Provide the [x, y] coordinate of the cell's center where the given text is located.  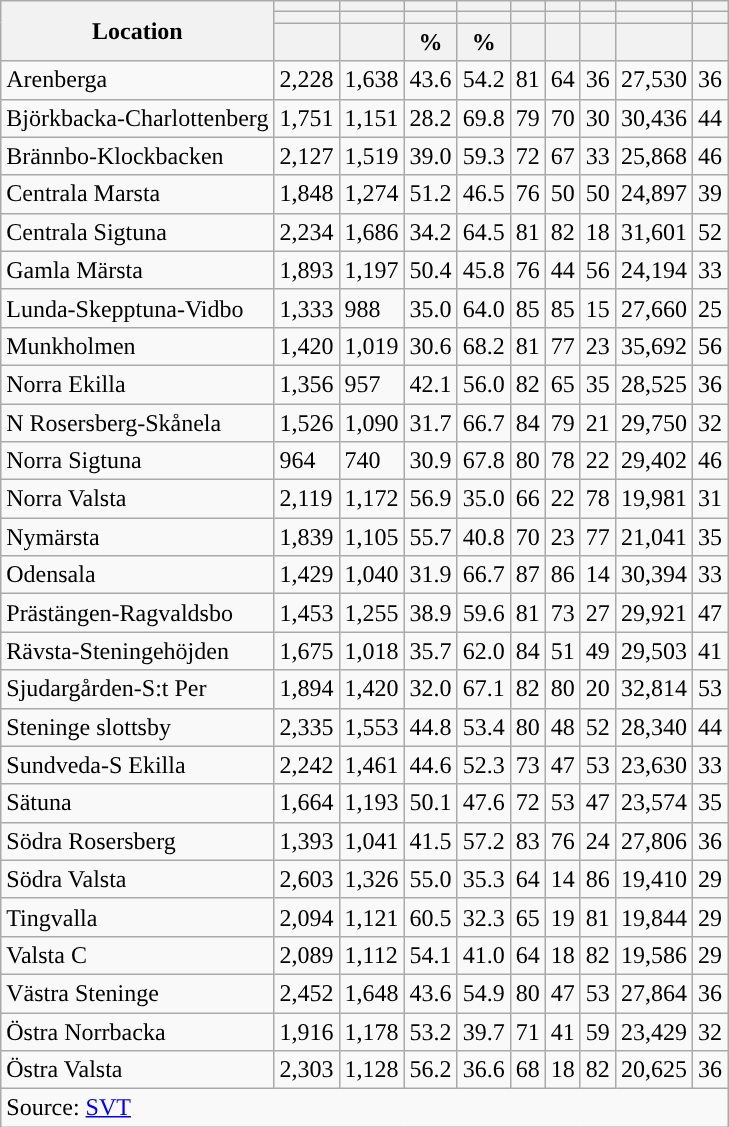
87 [528, 575]
53.2 [430, 1031]
2,603 [306, 879]
52.3 [484, 765]
29,402 [654, 461]
64.0 [484, 308]
Södra Valsta [138, 879]
60.5 [430, 917]
1,461 [372, 765]
2,228 [306, 80]
29,503 [654, 651]
20,625 [654, 1070]
30.9 [430, 461]
59 [598, 1031]
1,751 [306, 118]
1,197 [372, 270]
39 [710, 194]
45.8 [484, 270]
62.0 [484, 651]
44.6 [430, 765]
Norra Sigtuna [138, 461]
Norra Valsta [138, 499]
20 [598, 689]
1,105 [372, 537]
Tingvalla [138, 917]
Source: SVT [364, 1108]
56.0 [484, 384]
1,128 [372, 1070]
31.9 [430, 575]
1,172 [372, 499]
Sundveda-S Ekilla [138, 765]
1,916 [306, 1031]
83 [528, 841]
51.2 [430, 194]
32.0 [430, 689]
39.7 [484, 1031]
Södra Rosersberg [138, 841]
23,630 [654, 765]
67 [562, 156]
1,526 [306, 423]
1,893 [306, 270]
32.3 [484, 917]
56.2 [430, 1070]
Centrala Marsta [138, 194]
2,303 [306, 1070]
1,638 [372, 80]
44.8 [430, 727]
30,436 [654, 118]
1,519 [372, 156]
1,333 [306, 308]
35.7 [430, 651]
Sätuna [138, 803]
31 [710, 499]
49 [598, 651]
1,553 [372, 727]
57.2 [484, 841]
55.0 [430, 879]
Norra Ekilla [138, 384]
24,194 [654, 270]
1,041 [372, 841]
2,452 [306, 993]
27,806 [654, 841]
27,864 [654, 993]
51 [562, 651]
Steninge slottsby [138, 727]
54.2 [484, 80]
50.4 [430, 270]
2,335 [306, 727]
56.9 [430, 499]
28,525 [654, 384]
Location [138, 31]
2,234 [306, 232]
30.6 [430, 346]
24 [598, 841]
Prästängen-Ragvaldsbo [138, 613]
25 [710, 308]
N Rosersberg-Skånela [138, 423]
48 [562, 727]
28.2 [430, 118]
2,094 [306, 917]
19,586 [654, 955]
988 [372, 308]
21,041 [654, 537]
53.4 [484, 727]
41.0 [484, 955]
55.7 [430, 537]
28,340 [654, 727]
1,675 [306, 651]
1,121 [372, 917]
1,019 [372, 346]
Rävsta-Steningehöjden [138, 651]
54.9 [484, 993]
1,274 [372, 194]
1,255 [372, 613]
Gamla Märsta [138, 270]
32,814 [654, 689]
68 [528, 1070]
Valsta C [138, 955]
39.0 [430, 156]
27 [598, 613]
38.9 [430, 613]
23,429 [654, 1031]
59.6 [484, 613]
40.8 [484, 537]
Östra Valsta [138, 1070]
1,326 [372, 879]
1,393 [306, 841]
1,453 [306, 613]
1,112 [372, 955]
Munkholmen [138, 346]
59.3 [484, 156]
19,844 [654, 917]
Lunda-Skepptuna-Vidbo [138, 308]
54.1 [430, 955]
30,394 [654, 575]
34.2 [430, 232]
24,897 [654, 194]
1,040 [372, 575]
15 [598, 308]
50.1 [430, 803]
Björkbacka-Charlottenberg [138, 118]
1,686 [372, 232]
2,089 [306, 955]
2,127 [306, 156]
1,018 [372, 651]
68.2 [484, 346]
1,090 [372, 423]
71 [528, 1031]
Odensala [138, 575]
740 [372, 461]
1,839 [306, 537]
25,868 [654, 156]
Centrala Sigtuna [138, 232]
1,356 [306, 384]
Sjudargården-S:t Per [138, 689]
Arenberga [138, 80]
964 [306, 461]
957 [372, 384]
47.6 [484, 803]
Östra Norrbacka [138, 1031]
64.5 [484, 232]
31.7 [430, 423]
1,151 [372, 118]
19 [562, 917]
1,848 [306, 194]
67.8 [484, 461]
19,410 [654, 879]
27,530 [654, 80]
2,119 [306, 499]
21 [598, 423]
46.5 [484, 194]
69.8 [484, 118]
31,601 [654, 232]
35.3 [484, 879]
36.6 [484, 1070]
35,692 [654, 346]
1,178 [372, 1031]
1,429 [306, 575]
29,750 [654, 423]
Västra Steninge [138, 993]
Nymärsta [138, 537]
1,664 [306, 803]
66 [528, 499]
42.1 [430, 384]
41.5 [430, 841]
1,193 [372, 803]
19,981 [654, 499]
Brännbo-Klockbacken [138, 156]
1,894 [306, 689]
1,648 [372, 993]
27,660 [654, 308]
23,574 [654, 803]
2,242 [306, 765]
30 [598, 118]
29,921 [654, 613]
67.1 [484, 689]
